Locate the cell with the specified text and output its (X, Y) center coordinate. 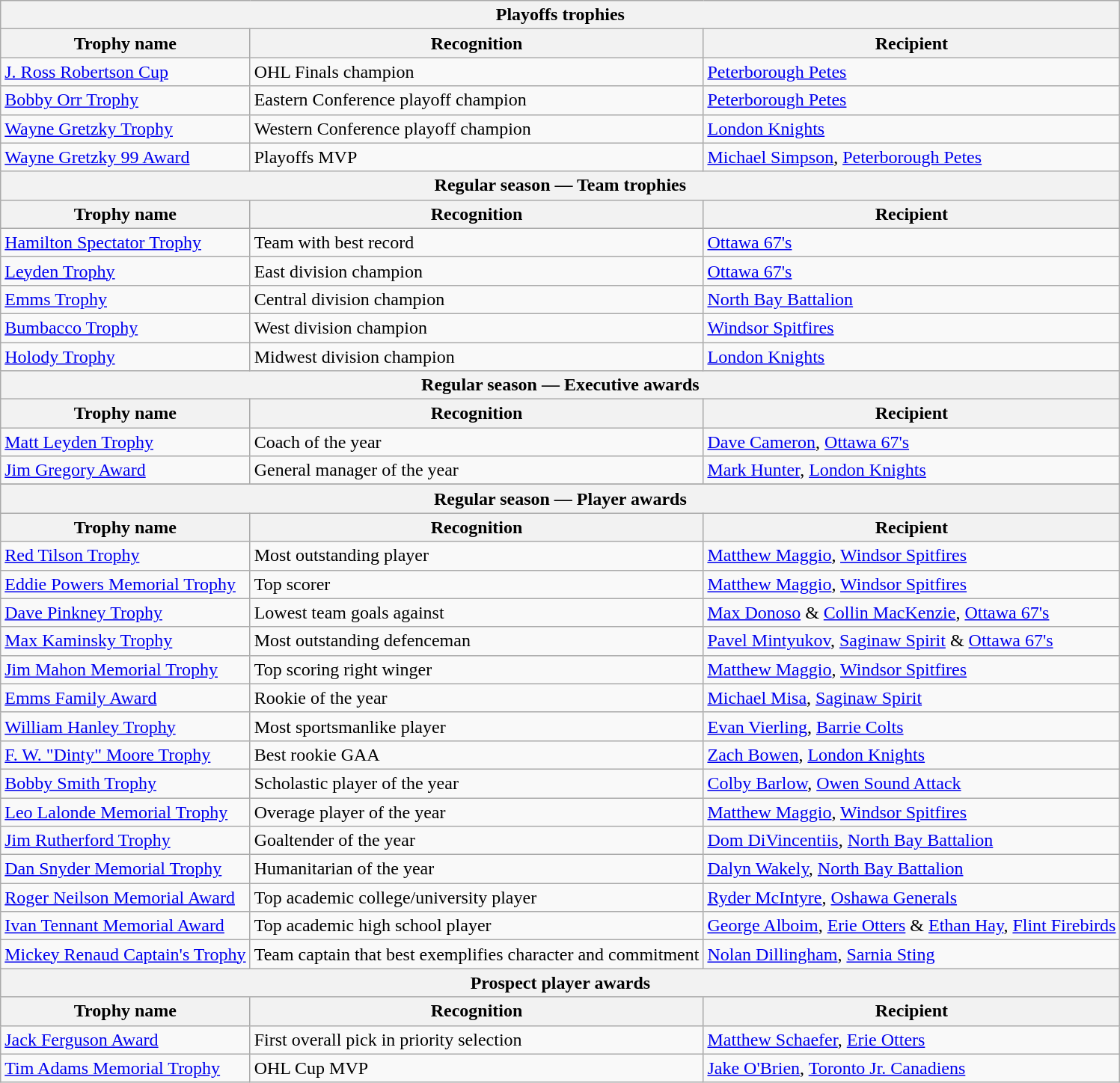
Best rookie GAA (477, 755)
Bobby Orr Trophy (126, 100)
First overall pick in priority selection (477, 1040)
Leo Lalonde Memorial Trophy (126, 812)
Jim Gregory Award (126, 470)
William Hanley Trophy (126, 726)
Dave Cameron, Ottawa 67's (911, 442)
Team captain that best exemplifies character and commitment (477, 954)
Humanitarian of the year (477, 869)
Goaltender of the year (477, 841)
Evan Vierling, Barrie Colts (911, 726)
Michael Simpson, Peterborough Petes (911, 157)
Dan Snyder Memorial Trophy (126, 869)
Top academic high school player (477, 926)
Jim Rutherford Trophy (126, 841)
Regular season — Team trophies (560, 185)
Dave Pinkney Trophy (126, 613)
Mickey Renaud Captain's Trophy (126, 954)
Zach Bowen, London Knights (911, 755)
Top academic college/university player (477, 898)
Top scoring right winger (477, 669)
Matt Leyden Trophy (126, 442)
Scholastic player of the year (477, 783)
Team with best record (477, 242)
Western Conference playoff champion (477, 129)
Pavel Mintyukov, Saginaw Spirit & Ottawa 67's (911, 641)
Max Kaminsky Trophy (126, 641)
West division champion (477, 328)
George Alboim, Erie Otters & Ethan Hay, Flint Firebirds (911, 926)
Wayne Gretzky 99 Award (126, 157)
Bumbacco Trophy (126, 328)
Dalyn Wakely, North Bay Battalion (911, 869)
Playoffs MVP (477, 157)
Roger Neilson Memorial Award (126, 898)
Nolan Dillingham, Sarnia Sting (911, 954)
Holody Trophy (126, 357)
Mark Hunter, London Knights (911, 470)
Matthew Schaefer, Erie Otters (911, 1040)
Windsor Spitfires (911, 328)
Coach of the year (477, 442)
Eddie Powers Memorial Trophy (126, 584)
Regular season — Executive awards (560, 385)
Wayne Gretzky Trophy (126, 129)
Tim Adams Memorial Trophy (126, 1068)
Bobby Smith Trophy (126, 783)
Most sportsmanlike player (477, 726)
Central division champion (477, 299)
General manager of the year (477, 470)
Midwest division champion (477, 357)
Lowest team goals against (477, 613)
Colby Barlow, Owen Sound Attack (911, 783)
Jake O'Brien, Toronto Jr. Canadiens (911, 1068)
J. Ross Robertson Cup (126, 72)
East division champion (477, 271)
Emms Trophy (126, 299)
Ryder McIntyre, Oshawa Generals (911, 898)
Top scorer (477, 584)
Leyden Trophy (126, 271)
Overage player of the year (477, 812)
Prospect player awards (560, 983)
Jack Ferguson Award (126, 1040)
Hamilton Spectator Trophy (126, 242)
Rookie of the year (477, 698)
Max Donoso & Collin MacKenzie, Ottawa 67's (911, 613)
Jim Mahon Memorial Trophy (126, 669)
Most outstanding player (477, 556)
Red Tilson Trophy (126, 556)
Regular season — Player awards (560, 499)
Most outstanding defenceman (477, 641)
OHL Cup MVP (477, 1068)
Michael Misa, Saginaw Spirit (911, 698)
Playoffs trophies (560, 15)
Eastern Conference playoff champion (477, 100)
Dom DiVincentiis, North Bay Battalion (911, 841)
F. W. "Dinty" Moore Trophy (126, 755)
Ivan Tennant Memorial Award (126, 926)
Emms Family Award (126, 698)
North Bay Battalion (911, 299)
OHL Finals champion (477, 72)
